Output the (X, Y) coordinate of the center of the cell containing the given text.  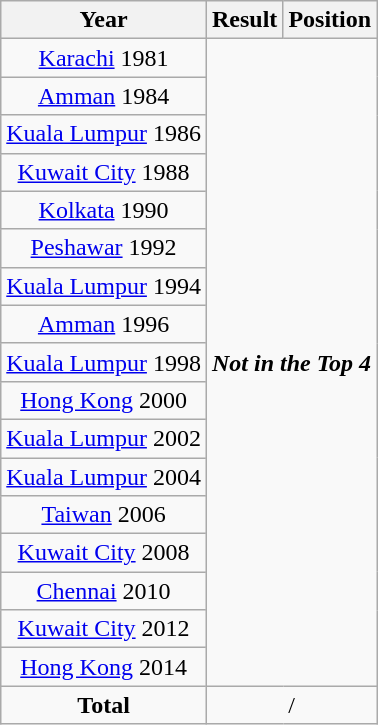
Kuwait City 2008 (104, 553)
Kuwait City 2012 (104, 629)
Total (104, 705)
Not in the Top 4 (291, 362)
Kuala Lumpur 1998 (104, 362)
Kolkata 1990 (104, 210)
Kuala Lumpur 1986 (104, 134)
Kuala Lumpur 2002 (104, 438)
Result (244, 20)
Position (330, 20)
Kuala Lumpur 2004 (104, 477)
Hong Kong 2000 (104, 400)
Karachi 1981 (104, 58)
Kuala Lumpur 1994 (104, 286)
Year (104, 20)
Hong Kong 2014 (104, 667)
Amman 1984 (104, 96)
Peshawar 1992 (104, 248)
Kuwait City 1988 (104, 172)
/ (291, 705)
Taiwan 2006 (104, 515)
Chennai 2010 (104, 591)
Amman 1996 (104, 324)
